Scan for the cell matching the given text and deliver its [x, y] coordinate at center. 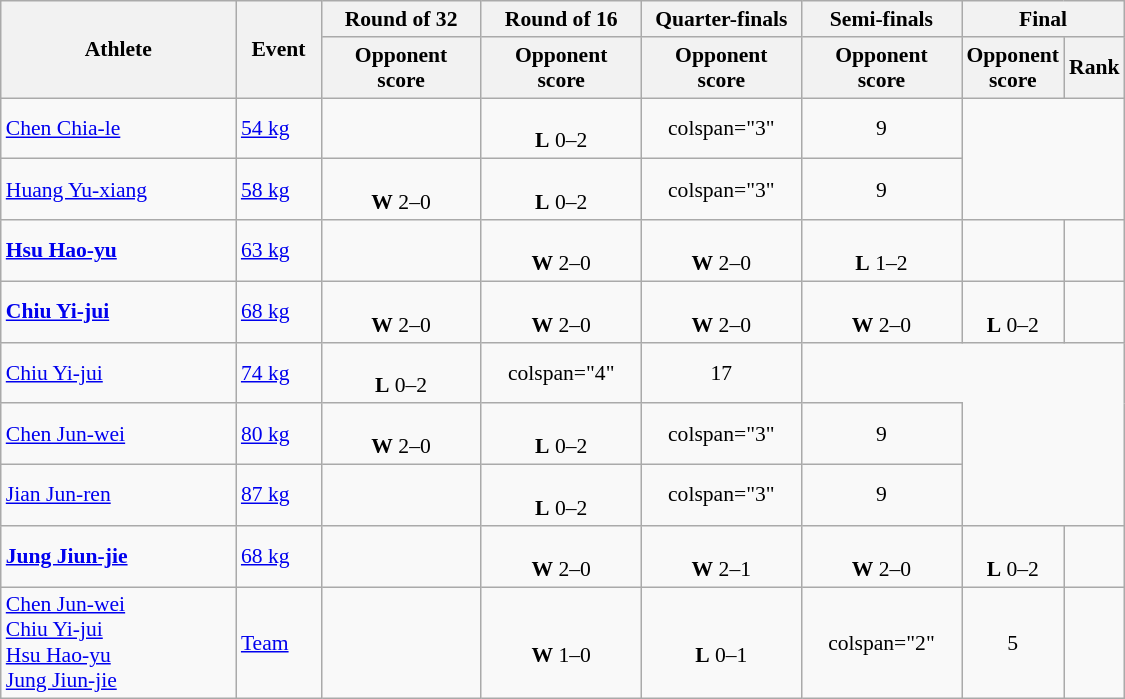
Chen Jun-wei [118, 434]
Chen Jun-weiChiu Yi-juiHsu Hao-yuJung Jiun-jie [118, 643]
Quarter-finals [721, 19]
87 kg [278, 496]
58 kg [278, 190]
Huang Yu-xiang [118, 190]
W 1–0 [561, 643]
Jian Jun-ren [118, 496]
Athlete [118, 50]
Final [1044, 19]
Round of 16 [561, 19]
Event [278, 50]
Round of 32 [401, 19]
74 kg [278, 372]
W 2–1 [721, 556]
Semi-finals [881, 19]
colspan="4" [561, 372]
colspan="2" [881, 643]
Chen Chia-le [118, 128]
5 [1014, 643]
63 kg [278, 250]
L 0–1 [721, 643]
17 [721, 372]
Rank [1094, 68]
Hsu Hao-yu [118, 250]
80 kg [278, 434]
Team [278, 643]
L 1–2 [881, 250]
Jung Jiun-jie [118, 556]
54 kg [278, 128]
